Extract the [x, y] coordinate from the center of the cell holding the provided text.  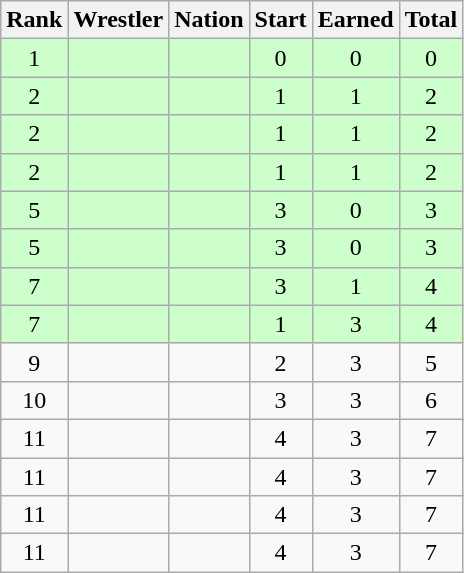
Start [280, 20]
Earned [356, 20]
Total [431, 20]
6 [431, 400]
Wrestler [118, 20]
Rank [34, 20]
9 [34, 362]
Nation [209, 20]
10 [34, 400]
